Capture the cell that displays the provided text and extract its (X, Y) central coordinate. 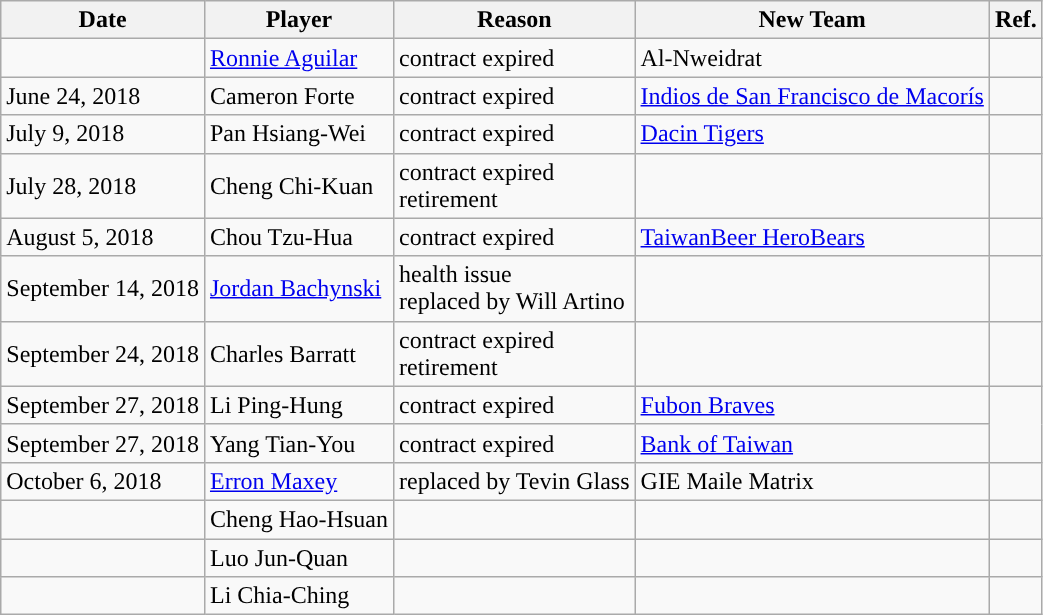
Ronnie Aguilar (298, 58)
July 9, 2018 (103, 134)
Li Ping-Hung (298, 405)
Reason (514, 20)
Yang Tian-You (298, 443)
August 5, 2018 (103, 237)
Date (103, 20)
October 6, 2018 (103, 481)
Charles Barratt (298, 354)
GIE Maile Matrix (812, 481)
Indios de San Francisco de Macorís (812, 96)
Chou Tzu-Hua (298, 237)
Bank of Taiwan (812, 443)
replaced by Tevin Glass (514, 481)
TaiwanBeer HeroBears (812, 237)
Al-Nweidrat (812, 58)
Dacin Tigers (812, 134)
Fubon Braves (812, 405)
Jordan Bachynski (298, 288)
Luo Jun-Quan (298, 557)
Erron Maxey (298, 481)
Cameron Forte (298, 96)
health issuereplaced by Will Artino (514, 288)
Li Chia-Ching (298, 596)
September 14, 2018 (103, 288)
June 24, 2018 (103, 96)
July 28, 2018 (103, 186)
Pan Hsiang-Wei (298, 134)
New Team (812, 20)
Ref. (1016, 20)
Cheng Chi-Kuan (298, 186)
September 24, 2018 (103, 354)
Player (298, 20)
Cheng Hao-Hsuan (298, 519)
